Output the (x, y) coordinate of the center of the cell containing the given text.  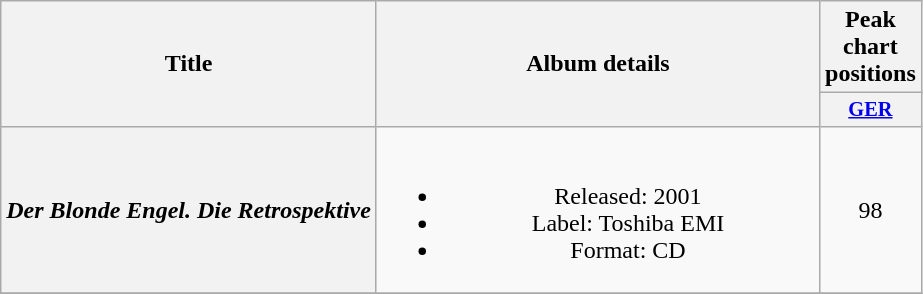
Peak chart positions (871, 47)
98 (871, 210)
GER (871, 110)
Title (189, 64)
Der Blonde Engel. Die Retrospektive (189, 210)
Released: 2001Label: Toshiba EMIFormat: CD (598, 210)
Album details (598, 64)
